From the cell containing the given text, extract its center point as [x, y] coordinate. 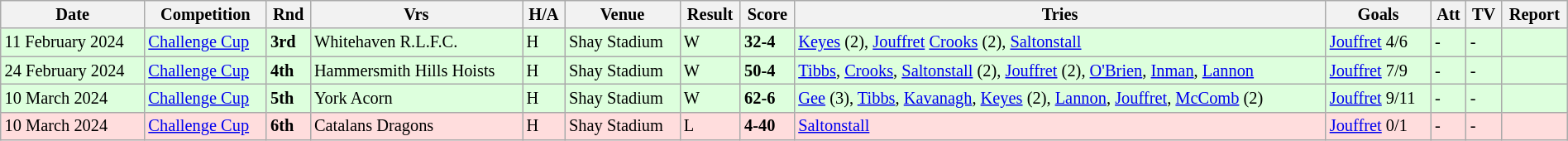
Tries [1059, 14]
H/A [544, 14]
TV [1484, 14]
Saltonstall [1059, 126]
Jouffret 9/11 [1378, 98]
11 February 2024 [73, 42]
3rd [288, 42]
Keyes (2), Jouffret Crooks (2), Saltonstall [1059, 42]
Att [1449, 14]
5th [288, 98]
L [710, 126]
Result [710, 14]
50-4 [767, 70]
32-4 [767, 42]
4th [288, 70]
York Acorn [417, 98]
Whitehaven R.L.F.C. [417, 42]
62-6 [767, 98]
Catalans Dragons [417, 126]
Goals [1378, 14]
Rnd [288, 14]
4-40 [767, 126]
Date [73, 14]
Competition [206, 14]
Hammersmith Hills Hoists [417, 70]
Report [1535, 14]
6th [288, 126]
Gee (3), Tibbs, Kavanagh, Keyes (2), Lannon, Jouffret, McComb (2) [1059, 98]
Vrs [417, 14]
Venue [622, 14]
Score [767, 14]
24 February 2024 [73, 70]
Jouffret 7/9 [1378, 70]
Tibbs, Crooks, Saltonstall (2), Jouffret (2), O'Brien, Inman, Lannon [1059, 70]
Jouffret 0/1 [1378, 126]
Jouffret 4/6 [1378, 42]
